Locate the cell with the specified text and output its (X, Y) center coordinate. 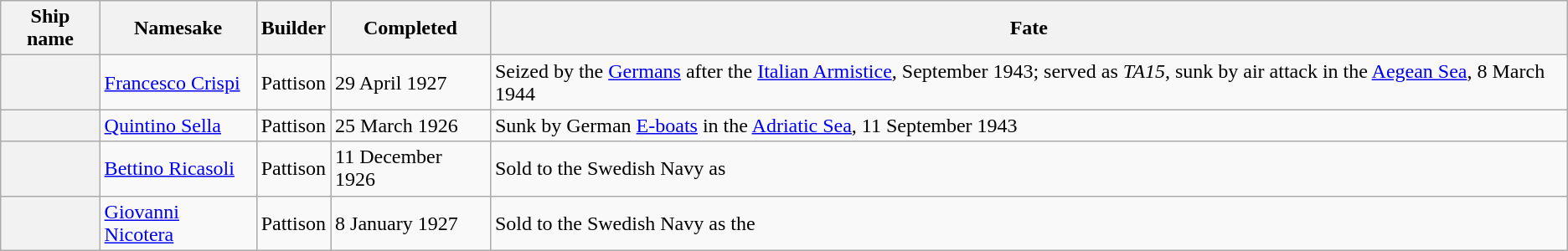
Francesco Crispi (178, 82)
Namesake (178, 28)
Sold to the Swedish Navy as (1029, 169)
11 December 1926 (410, 169)
29 April 1927 (410, 82)
Giovanni Nicotera (178, 223)
Builder (293, 28)
Ship name (50, 28)
Completed (410, 28)
Fate (1029, 28)
Sunk by German E-boats in the Adriatic Sea, 11 September 1943 (1029, 125)
8 January 1927 (410, 223)
Quintino Sella (178, 125)
Sold to the Swedish Navy as the (1029, 223)
25 March 1926 (410, 125)
Seized by the Germans after the Italian Armistice, September 1943; served as TA15, sunk by air attack in the Aegean Sea, 8 March 1944 (1029, 82)
Bettino Ricasoli (178, 169)
